For the text-containing cell, return its midpoint in [x, y] coordinate format. 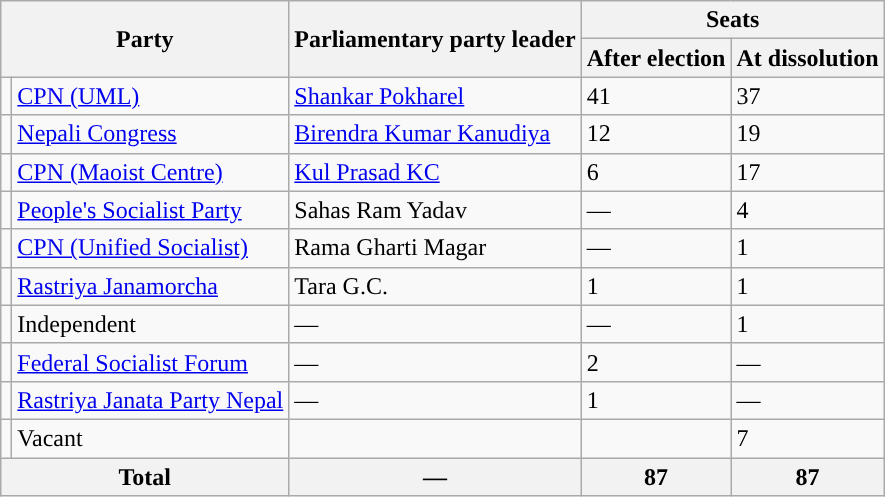
37 [808, 96]
4 [808, 210]
6 [656, 172]
CPN (Maoist Centre) [150, 172]
Nepali Congress [150, 134]
7 [808, 438]
At dissolution [808, 58]
Federal Socialist Forum [150, 362]
Vacant [150, 438]
People's Socialist Party [150, 210]
Kul Prasad KC [435, 172]
41 [656, 96]
Total [145, 477]
After election [656, 58]
Shankar Pokharel [435, 96]
Independent [150, 324]
Parliamentary party leader [435, 39]
Sahas Ram Yadav [435, 210]
Tara G.C. [435, 286]
19 [808, 134]
12 [656, 134]
Party [145, 39]
CPN (UML) [150, 96]
Seats [732, 20]
Rama Gharti Magar [435, 248]
2 [656, 362]
Rastriya Janamorcha [150, 286]
17 [808, 172]
CPN (Unified Socialist) [150, 248]
Birendra Kumar Kanudiya [435, 134]
Rastriya Janata Party Nepal [150, 400]
